Search for the cell housing the specified text and yield its (X, Y) center coordinate. 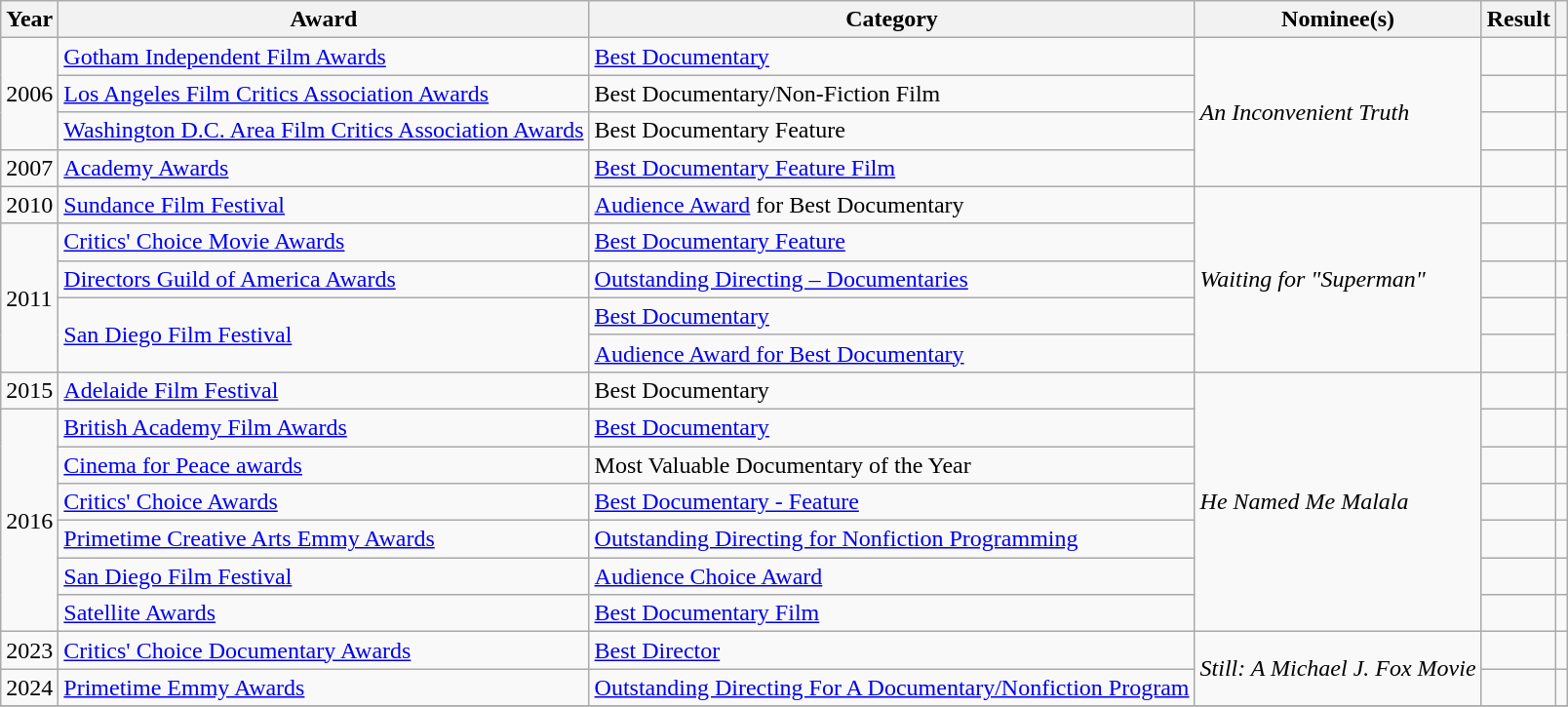
Critics' Choice Awards (324, 502)
Best Documentary/Non-Fiction Film (891, 94)
Adelaide Film Festival (324, 390)
Primetime Emmy Awards (324, 687)
Still: A Michael J. Fox Movie (1338, 669)
2016 (29, 520)
Outstanding Directing – Documentaries (891, 279)
Satellite Awards (324, 613)
Waiting for "Superman" (1338, 279)
Best Documentary - Feature (891, 502)
Critics' Choice Documentary Awards (324, 650)
2023 (29, 650)
Best Director (891, 650)
Washington D.C. Area Film Critics Association Awards (324, 131)
2011 (29, 297)
Los Angeles Film Critics Association Awards (324, 94)
Year (29, 20)
Category (891, 20)
Academy Awards (324, 168)
Audience Choice Award (891, 576)
2010 (29, 205)
Sundance Film Festival (324, 205)
Outstanding Directing For A Documentary/Nonfiction Program (891, 687)
Best Documentary Feature Film (891, 168)
An Inconvenient Truth (1338, 112)
2015 (29, 390)
Cinema for Peace awards (324, 465)
Nominee(s) (1338, 20)
Award (324, 20)
Outstanding Directing for Nonfiction Programming (891, 539)
Critics' Choice Movie Awards (324, 242)
Result (1518, 20)
Most Valuable Documentary of the Year (891, 465)
Primetime Creative Arts Emmy Awards (324, 539)
Gotham Independent Film Awards (324, 57)
British Academy Film Awards (324, 427)
He Named Me Malala (1338, 501)
2024 (29, 687)
Best Documentary Film (891, 613)
Directors Guild of America Awards (324, 279)
2007 (29, 168)
2006 (29, 94)
